Scan for the cell matching the given text and deliver its (x, y) coordinate at center. 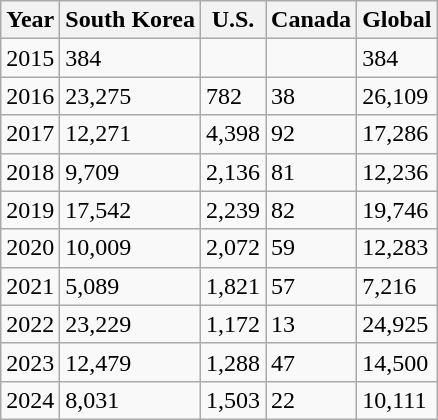
19,746 (397, 210)
Year (30, 20)
2018 (30, 172)
13 (312, 324)
81 (312, 172)
22 (312, 400)
1,288 (232, 362)
1,821 (232, 286)
17,542 (130, 210)
5,089 (130, 286)
2,072 (232, 248)
47 (312, 362)
12,479 (130, 362)
12,236 (397, 172)
10,009 (130, 248)
82 (312, 210)
2016 (30, 96)
14,500 (397, 362)
2024 (30, 400)
Global (397, 20)
8,031 (130, 400)
2022 (30, 324)
38 (312, 96)
1,172 (232, 324)
2,239 (232, 210)
23,275 (130, 96)
U.S. (232, 20)
2023 (30, 362)
1,503 (232, 400)
59 (312, 248)
57 (312, 286)
7,216 (397, 286)
2,136 (232, 172)
Canada (312, 20)
2020 (30, 248)
17,286 (397, 134)
12,271 (130, 134)
2021 (30, 286)
23,229 (130, 324)
10,111 (397, 400)
24,925 (397, 324)
782 (232, 96)
92 (312, 134)
South Korea (130, 20)
4,398 (232, 134)
2017 (30, 134)
9,709 (130, 172)
2015 (30, 58)
26,109 (397, 96)
12,283 (397, 248)
2019 (30, 210)
